Return (X, Y) of the center of cell containing provided text 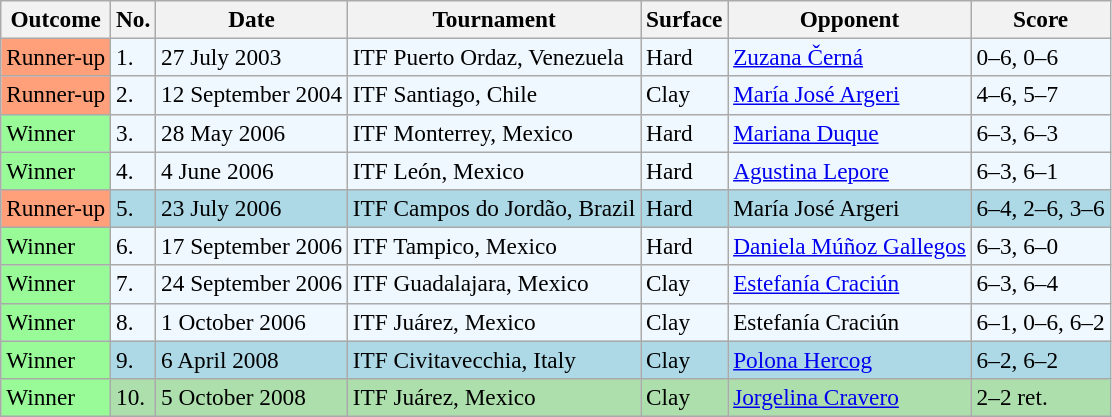
28 May 2006 (252, 133)
24 September 2006 (252, 284)
6–3, 6–1 (1040, 170)
4 June 2006 (252, 170)
Polona Hercog (850, 359)
6 April 2008 (252, 359)
Daniela Múñoz Gallegos (850, 246)
ITF Monterrey, Mexico (494, 133)
ITF Tampico, Mexico (494, 246)
5 October 2008 (252, 397)
ITF Civitavecchia, Italy (494, 359)
9. (134, 359)
6–3, 6–3 (1040, 133)
2–2 ret. (1040, 397)
2. (134, 95)
Score (1040, 19)
4–6, 5–7 (1040, 95)
1 October 2006 (252, 322)
Tournament (494, 19)
3. (134, 133)
4. (134, 170)
6–2, 6–2 (1040, 359)
ITF Guadalajara, Mexico (494, 284)
12 September 2004 (252, 95)
0–6, 0–6 (1040, 57)
8. (134, 322)
Opponent (850, 19)
6. (134, 246)
6–3, 6–4 (1040, 284)
6–3, 6–0 (1040, 246)
Agustina Lepore (850, 170)
Jorgelina Cravero (850, 397)
10. (134, 397)
ITF Campos do Jordão, Brazil (494, 208)
27 July 2003 (252, 57)
6–4, 2–6, 3–6 (1040, 208)
23 July 2006 (252, 208)
Mariana Duque (850, 133)
Outcome (56, 19)
Zuzana Černá (850, 57)
No. (134, 19)
ITF León, Mexico (494, 170)
Surface (684, 19)
6–1, 0–6, 6–2 (1040, 322)
5. (134, 208)
Date (252, 19)
1. (134, 57)
ITF Puerto Ordaz, Venezuela (494, 57)
7. (134, 284)
ITF Santiago, Chile (494, 95)
17 September 2006 (252, 246)
